Capture the cell that displays the provided text and extract its (x, y) central coordinate. 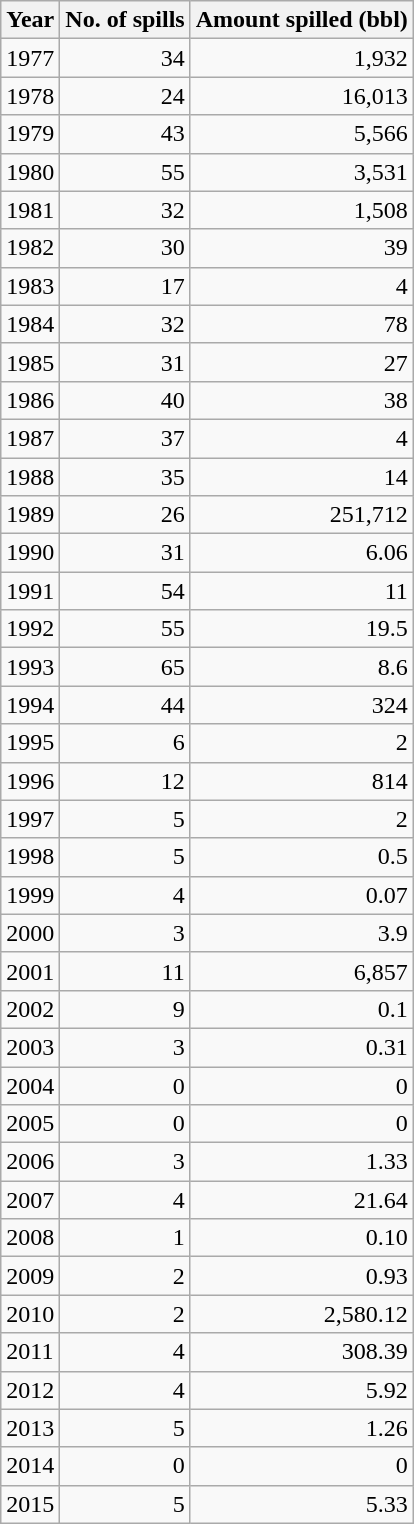
1980 (30, 172)
No. of spills (125, 20)
0.31 (302, 1047)
2005 (30, 1124)
1981 (30, 210)
1.26 (302, 1428)
1988 (30, 477)
1983 (30, 286)
17 (125, 286)
5,566 (302, 134)
40 (125, 400)
16,013 (302, 96)
30 (125, 248)
1982 (30, 248)
0.93 (302, 1276)
814 (302, 781)
0.10 (302, 1238)
5.33 (302, 1504)
6.06 (302, 553)
1996 (30, 781)
2,580.12 (302, 1314)
2012 (30, 1390)
1995 (30, 743)
0.1 (302, 1009)
1993 (30, 667)
1998 (30, 857)
2006 (30, 1162)
37 (125, 438)
Year (30, 20)
1979 (30, 134)
1978 (30, 96)
1,508 (302, 210)
1992 (30, 629)
8.6 (302, 667)
2000 (30, 933)
2007 (30, 1200)
324 (302, 705)
0.5 (302, 857)
0.07 (302, 895)
2001 (30, 971)
2002 (30, 1009)
308.39 (302, 1352)
2015 (30, 1504)
1985 (30, 362)
12 (125, 781)
14 (302, 477)
2010 (30, 1314)
1991 (30, 591)
1999 (30, 895)
19.5 (302, 629)
1987 (30, 438)
1986 (30, 400)
26 (125, 515)
3,531 (302, 172)
39 (302, 248)
65 (125, 667)
9 (125, 1009)
6 (125, 743)
1997 (30, 819)
43 (125, 134)
3.9 (302, 933)
1994 (30, 705)
1.33 (302, 1162)
2004 (30, 1085)
1,932 (302, 58)
2013 (30, 1428)
2003 (30, 1047)
24 (125, 96)
34 (125, 58)
2008 (30, 1238)
1984 (30, 324)
21.64 (302, 1200)
2014 (30, 1466)
Amount spilled (bbl) (302, 20)
1989 (30, 515)
2011 (30, 1352)
54 (125, 591)
1 (125, 1238)
6,857 (302, 971)
38 (302, 400)
27 (302, 362)
1977 (30, 58)
251,712 (302, 515)
35 (125, 477)
2009 (30, 1276)
1990 (30, 553)
44 (125, 705)
78 (302, 324)
5.92 (302, 1390)
